Search for the cell housing the specified text and yield its [x, y] center coordinate. 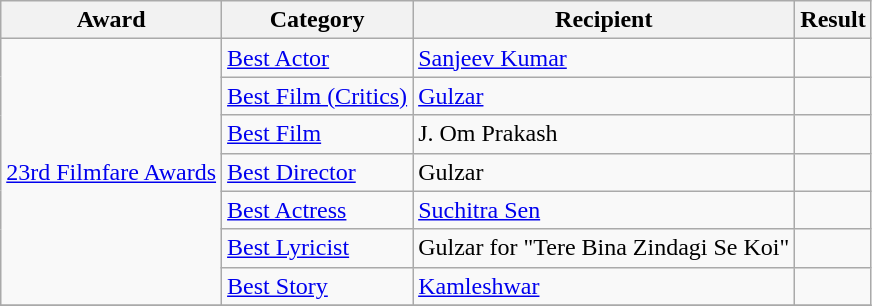
23rd Filmfare Awards [112, 172]
Best Story [318, 286]
Best Lyricist [318, 248]
Best Film [318, 134]
Result [833, 20]
J. Om Prakash [604, 134]
Gulzar for "Tere Bina Zindagi Se Koi" [604, 248]
Category [318, 20]
Best Director [318, 172]
Best Actor [318, 58]
Suchitra Sen [604, 210]
Best Actress [318, 210]
Recipient [604, 20]
Kamleshwar [604, 286]
Best Film (Critics) [318, 96]
Sanjeev Kumar [604, 58]
Award [112, 20]
